Return (X, Y) of the center of cell containing provided text 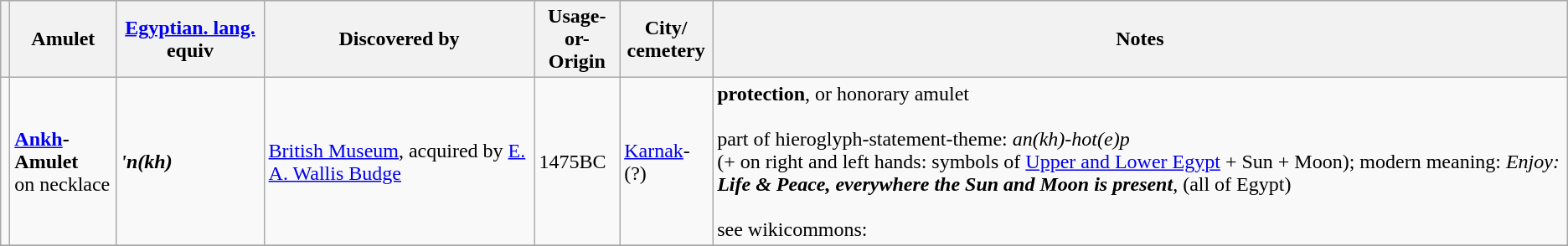
1475BC (577, 161)
Karnak-(?) (667, 161)
Amulet (64, 39)
City/cemetery (667, 39)
Discovered by (399, 39)
Egyptian. lang. equiv (190, 39)
British Museum, acquired by E. A. Wallis Budge (399, 161)
'n(kh) (190, 161)
Ankh-Amuleton necklace (64, 161)
Notes (1141, 39)
Usage-or-Origin (577, 39)
